Scan for the cell matching the given text and deliver its [x, y] coordinate at center. 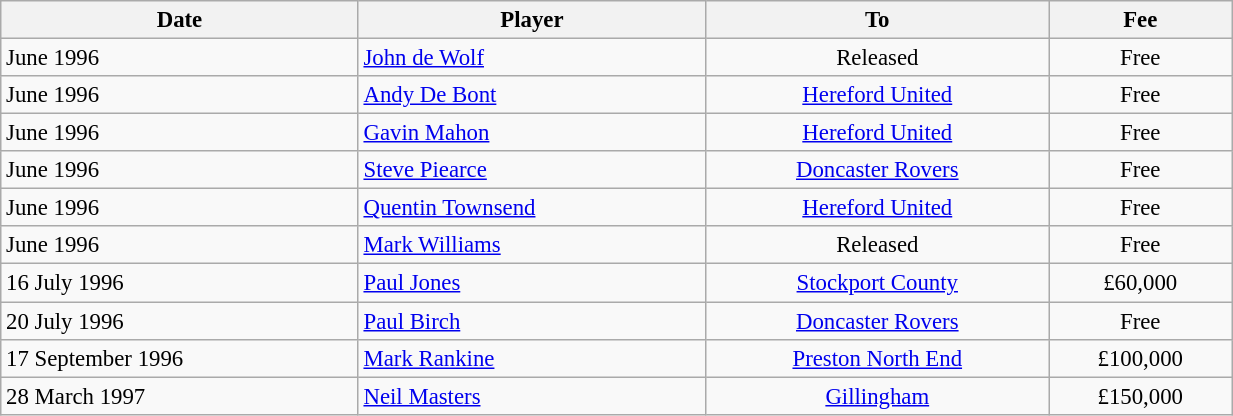
Paul Jones [532, 283]
Quentin Townsend [532, 208]
Date [180, 20]
Gillingham [878, 396]
£150,000 [1140, 396]
Paul Birch [532, 321]
Mark Rankine [532, 358]
Mark Williams [532, 245]
Stockport County [878, 283]
Gavin Mahon [532, 133]
16 July 1996 [180, 283]
Neil Masters [532, 396]
£100,000 [1140, 358]
To [878, 20]
28 March 1997 [180, 396]
17 September 1996 [180, 358]
Preston North End [878, 358]
£60,000 [1140, 283]
20 July 1996 [180, 321]
Andy De Bont [532, 95]
Fee [1140, 20]
John de Wolf [532, 58]
Player [532, 20]
Steve Piearce [532, 170]
